Locate the cell with the specified text and output its (X, Y) center coordinate. 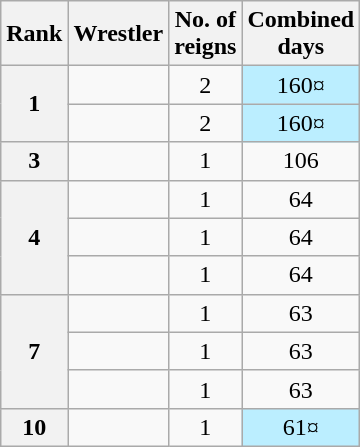
10 (34, 427)
Wrestler (118, 34)
Combineddays (301, 34)
7 (34, 351)
3 (34, 161)
61¤ (301, 427)
No. ofreigns (206, 34)
Rank (34, 34)
4 (34, 237)
106 (301, 161)
